Return [X, Y] of the center of cell containing provided text 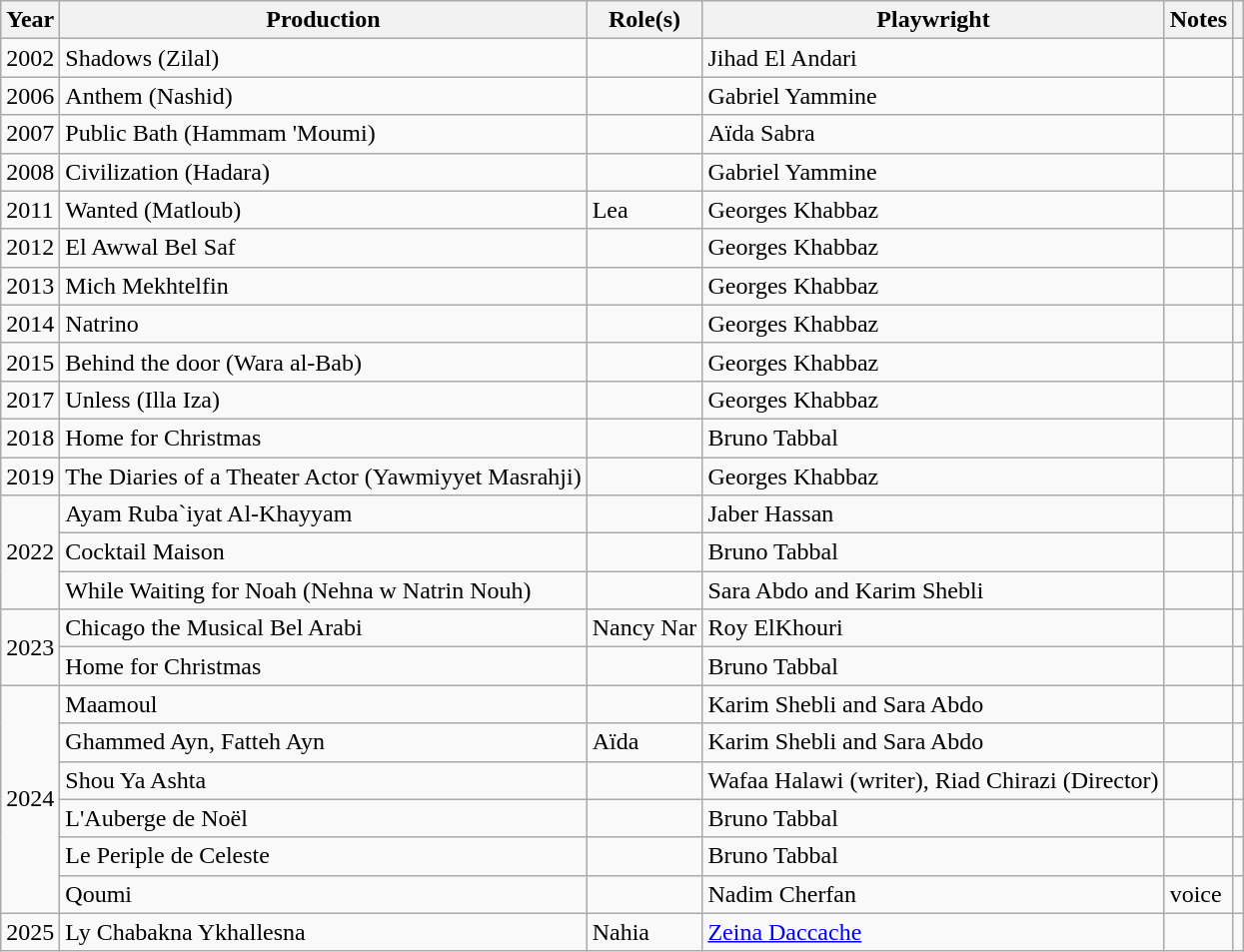
voice [1198, 894]
Ly Chabakna Ykhallesna [324, 932]
Playwright [933, 20]
2014 [30, 324]
2017 [30, 400]
Jihad El Andari [933, 58]
Shou Ya Ashta [324, 780]
2011 [30, 210]
L'Auberge de Noël [324, 818]
2002 [30, 58]
2018 [30, 438]
Nancy Nar [644, 628]
2012 [30, 248]
Behind the door (Wara al-Bab) [324, 362]
Lea [644, 210]
Shadows (Zilal) [324, 58]
2013 [30, 286]
2008 [30, 172]
Nadim Cherfan [933, 894]
Role(s) [644, 20]
Roy ElKhouri [933, 628]
Year [30, 20]
El Awwal Bel Saf [324, 248]
Unless (Illa Iza) [324, 400]
Nahia [644, 932]
Aïda Sabra [933, 134]
2022 [30, 552]
Natrino [324, 324]
Aïda [644, 742]
Mich Mekhtelfin [324, 286]
Anthem (Nashid) [324, 96]
Ghammed Ayn, Fatteh Ayn [324, 742]
Qoumi [324, 894]
The Diaries of a Theater Actor (Yawmiyyet Masrahji) [324, 476]
Zeina Daccache [933, 932]
Ayam Ruba`iyat Al-Khayyam [324, 514]
Public Bath (Hammam 'Moumi) [324, 134]
Civilization (Hadara) [324, 172]
Production [324, 20]
2006 [30, 96]
Chicago the Musical Bel Arabi [324, 628]
Notes [1198, 20]
2019 [30, 476]
Cocktail Maison [324, 552]
2015 [30, 362]
2025 [30, 932]
Jaber Hassan [933, 514]
Sara Abdo and Karim Shebli [933, 590]
While Waiting for Noah (Nehna w Natrin Nouh) [324, 590]
2007 [30, 134]
2024 [30, 799]
2023 [30, 647]
Le Periple de Celeste [324, 856]
Maamoul [324, 704]
Wafaa Halawi (writer), Riad Chirazi (Director) [933, 780]
Wanted (Matloub) [324, 210]
